Search for the cell housing the specified text and yield its [x, y] center coordinate. 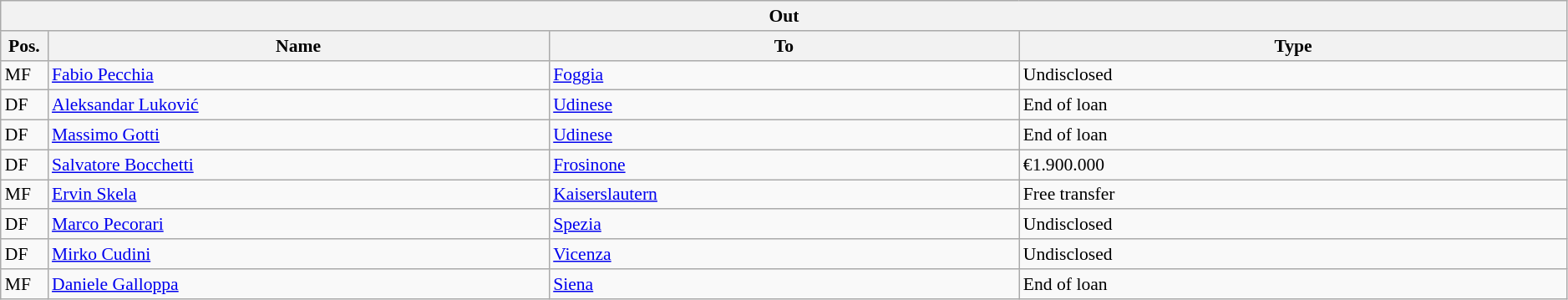
Name [298, 46]
Spezia [784, 225]
Ervin Skela [298, 195]
Mirko Cudini [298, 254]
Salvatore Bocchetti [298, 165]
Aleksandar Luković [298, 105]
Out [784, 16]
Frosinone [784, 165]
Massimo Gotti [298, 135]
€1.900.000 [1293, 165]
Free transfer [1293, 195]
To [784, 46]
Pos. [24, 46]
Foggia [784, 75]
Vicenza [784, 254]
Kaiserslautern [784, 195]
Marco Pecorari [298, 225]
Daniele Galloppa [298, 284]
Siena [784, 284]
Fabio Pecchia [298, 75]
Type [1293, 46]
